Scan for the cell matching the given text and deliver its (X, Y) coordinate at center. 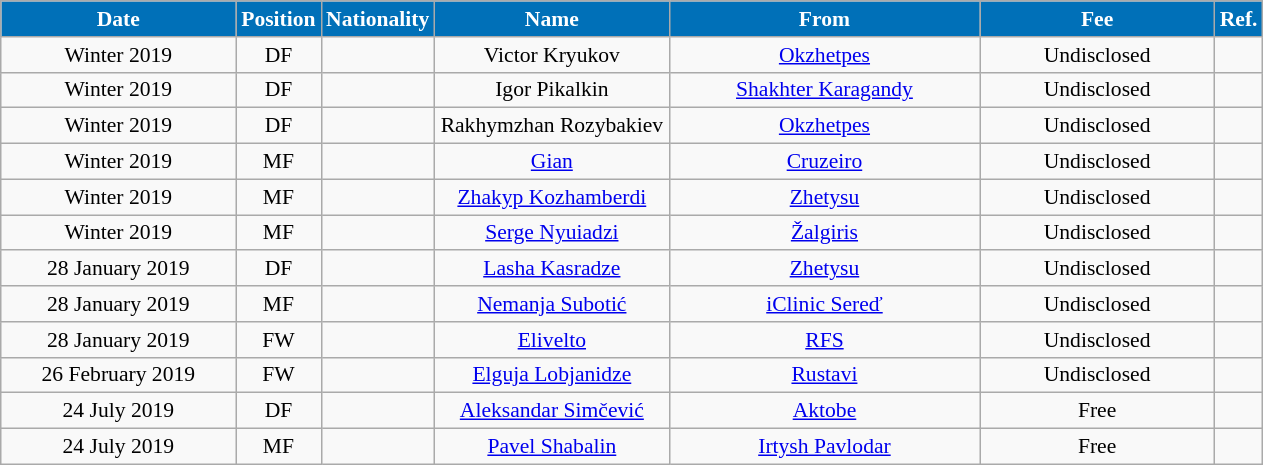
Serge Nyuiadzi (552, 233)
Nationality (378, 19)
Name (552, 19)
Pavel Shabalin (552, 447)
iClinic Sereď (824, 304)
Date (118, 19)
Žalgiris (824, 233)
Shakhter Karagandy (824, 90)
Rakhymzhan Rozybakiev (552, 126)
Gian (552, 162)
Victor Kryukov (552, 55)
Zhakyp Kozhamberdi (552, 197)
Ref. (1239, 19)
Position (278, 19)
Elivelto (552, 340)
Nemanja Subotić (552, 304)
Lasha Kasradze (552, 269)
Irtysh Pavlodar (824, 447)
Fee (1098, 19)
26 February 2019 (118, 375)
Elguja Lobjanidze (552, 375)
Rustavi (824, 375)
Igor Pikalkin (552, 90)
Aleksandar Simčević (552, 411)
RFS (824, 340)
Aktobe (824, 411)
From (824, 19)
Cruzeiro (824, 162)
